Identify which cell holds the provided text, then report its (x, y) central coordinate. 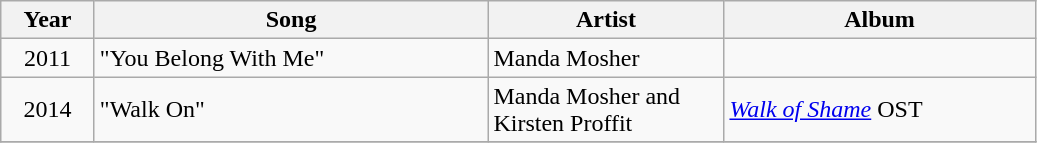
"Walk On" (291, 110)
Song (291, 20)
Year (48, 20)
Manda Mosher and Kirsten Proffit (606, 110)
2014 (48, 110)
"You Belong With Me" (291, 58)
2011 (48, 58)
Album (880, 20)
Walk of Shame OST (880, 110)
Artist (606, 20)
Manda Mosher (606, 58)
